Detect which cell encompasses the target text, then output its (x, y) center coordinate. 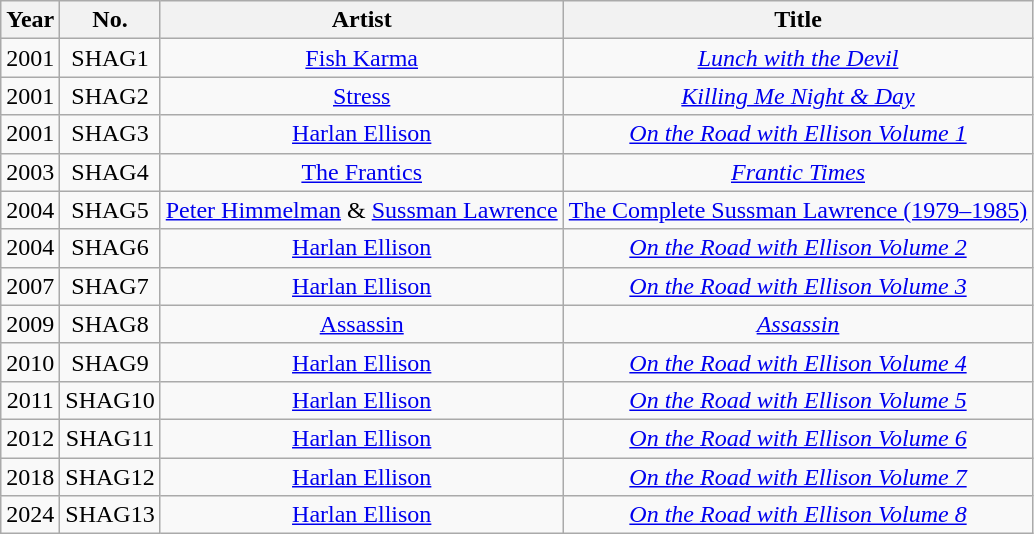
SHAG8 (110, 324)
On the Road with Ellison Volume 4 (798, 362)
Stress (362, 96)
SHAG11 (110, 438)
On the Road with Ellison Volume 1 (798, 134)
Artist (362, 20)
Year (30, 20)
On the Road with Ellison Volume 5 (798, 400)
On the Road with Ellison Volume 7 (798, 477)
SHAG13 (110, 515)
Frantic Times (798, 172)
2024 (30, 515)
SHAG6 (110, 248)
SHAG9 (110, 362)
Lunch with the Devil (798, 58)
On the Road with Ellison Volume 8 (798, 515)
Killing Me Night & Day (798, 96)
2003 (30, 172)
SHAG7 (110, 286)
2007 (30, 286)
2018 (30, 477)
Title (798, 20)
2009 (30, 324)
SHAG1 (110, 58)
SHAG5 (110, 210)
SHAG3 (110, 134)
On the Road with Ellison Volume 6 (798, 438)
On the Road with Ellison Volume 2 (798, 248)
2012 (30, 438)
No. (110, 20)
2010 (30, 362)
SHAG10 (110, 400)
Peter Himmelman & Sussman Lawrence (362, 210)
The Complete Sussman Lawrence (1979–1985) (798, 210)
SHAG12 (110, 477)
2011 (30, 400)
SHAG4 (110, 172)
SHAG2 (110, 96)
Fish Karma (362, 58)
On the Road with Ellison Volume 3 (798, 286)
The Frantics (362, 172)
